Detect which cell encompasses the target text, then output its (x, y) center coordinate. 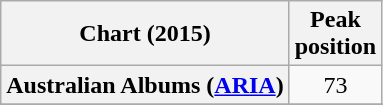
Peakposition (335, 34)
73 (335, 85)
Chart (2015) (145, 34)
Australian Albums (ARIA) (145, 85)
